Return (x, y) of the center of cell containing provided text 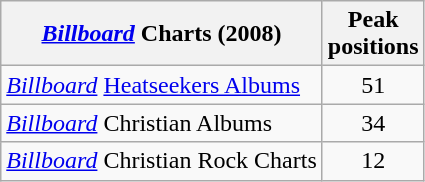
Peakpositions (373, 34)
Billboard Christian Albums (162, 123)
Billboard Christian Rock Charts (162, 161)
51 (373, 85)
34 (373, 123)
Billboard Charts (2008) (162, 34)
Billboard Heatseekers Albums (162, 85)
12 (373, 161)
